Search for the cell housing the specified text and yield its (X, Y) center coordinate. 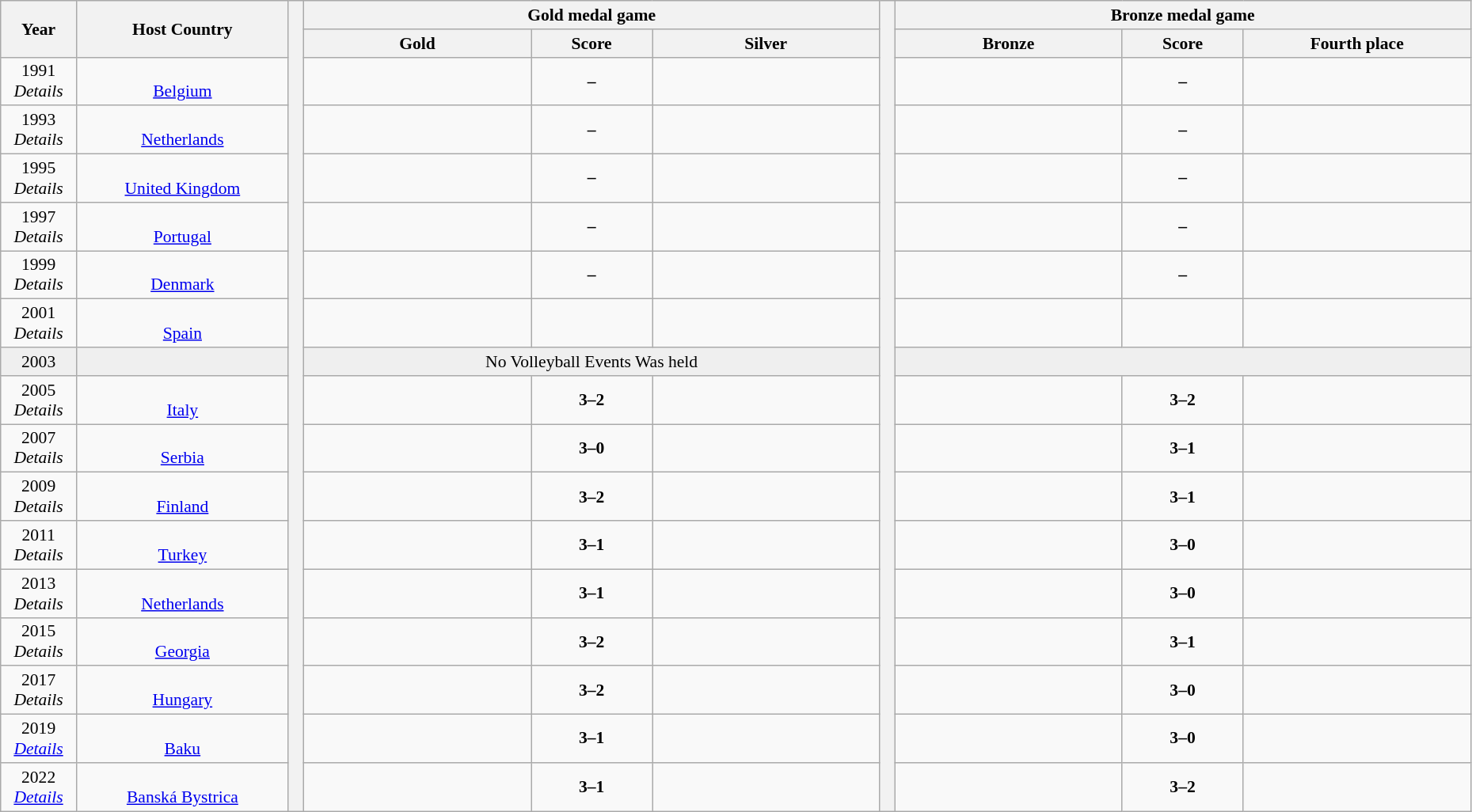
Bronze medal game (1183, 15)
Spain (182, 323)
Banská Bystrica (182, 787)
2019Details (39, 739)
Hungary (182, 690)
Host Country (182, 28)
Finland (182, 497)
Italy (182, 400)
2017 Details (39, 690)
Belgium (182, 81)
Gold (416, 44)
2009 Details (39, 497)
Baku (182, 739)
2005 Details (39, 400)
1995 Details (39, 179)
2011 Details (39, 544)
1997 Details (39, 226)
Fourth place (1357, 44)
2022Details (39, 787)
2007 Details (39, 448)
1991 Details (39, 81)
Turkey (182, 544)
Gold medal game (591, 15)
Year (39, 28)
2013 Details (39, 594)
2001 Details (39, 323)
Silver (766, 44)
Denmark (182, 275)
No Volleyball Events Was held (591, 362)
Bronze (1009, 44)
United Kingdom (182, 179)
1993 Details (39, 130)
2003 (39, 362)
Georgia (182, 641)
2015 Details (39, 641)
1999 Details (39, 275)
Serbia (182, 448)
Portugal (182, 226)
